For the text-containing cell, return its midpoint in (X, Y) coordinate format. 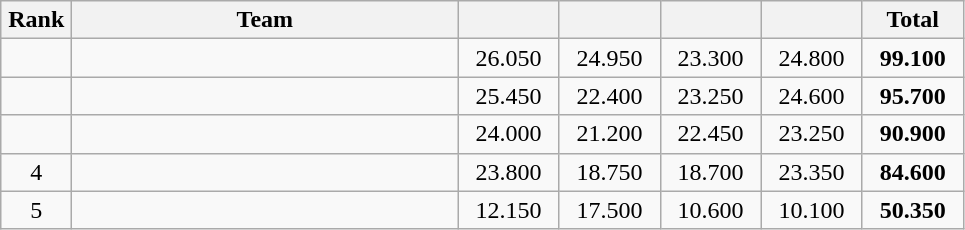
10.600 (710, 210)
21.200 (610, 134)
18.700 (710, 172)
24.800 (812, 58)
10.100 (812, 210)
24.600 (812, 96)
12.150 (508, 210)
22.400 (610, 96)
18.750 (610, 172)
5 (36, 210)
17.500 (610, 210)
4 (36, 172)
90.900 (912, 134)
Total (912, 20)
50.350 (912, 210)
Team (265, 20)
Rank (36, 20)
26.050 (508, 58)
99.100 (912, 58)
24.950 (610, 58)
84.600 (912, 172)
24.000 (508, 134)
23.300 (710, 58)
95.700 (912, 96)
22.450 (710, 134)
25.450 (508, 96)
23.350 (812, 172)
23.800 (508, 172)
